Provide the [x, y] coordinate of the cell's center where the given text is located.  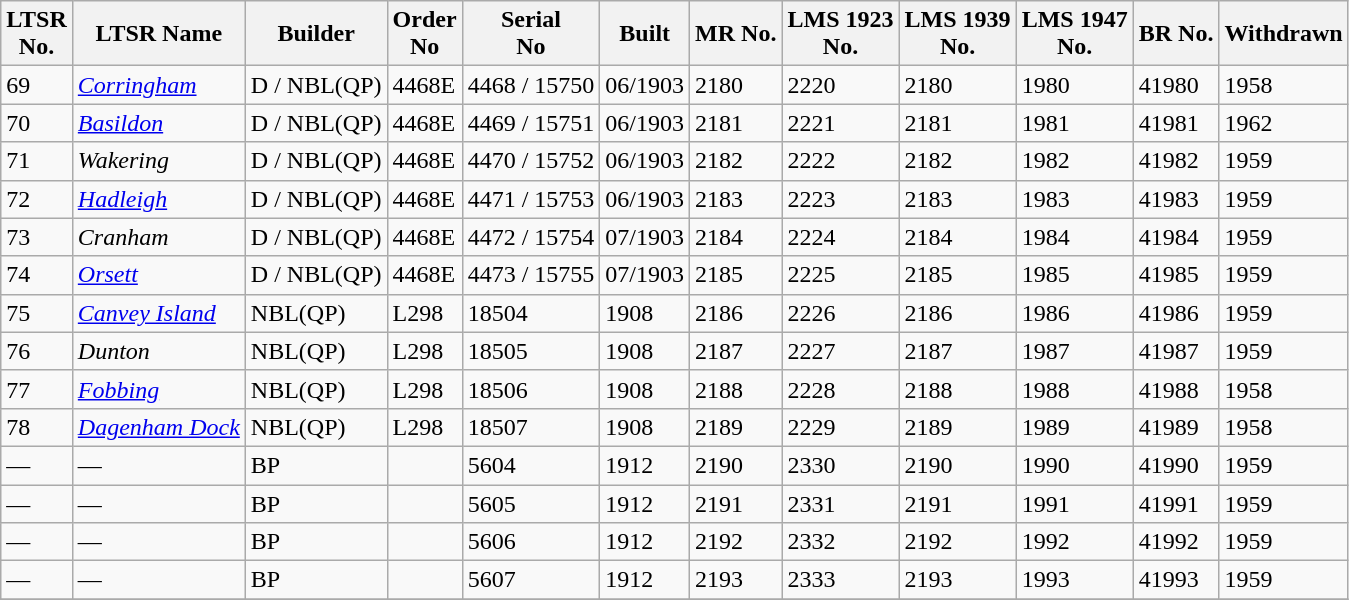
Wakering [158, 161]
2220 [840, 85]
75 [37, 313]
4472 / 15754 [531, 237]
41993 [1176, 580]
78 [37, 427]
72 [37, 199]
18504 [531, 313]
1982 [1074, 161]
76 [37, 351]
41980 [1176, 85]
Canvey Island [158, 313]
Dunton [158, 351]
LMS 1939No. [958, 34]
Builder [316, 34]
SerialNo [531, 34]
2330 [840, 465]
41988 [1176, 389]
2227 [840, 351]
18505 [531, 351]
2333 [840, 580]
Dagenham Dock [158, 427]
Corringham [158, 85]
41982 [1176, 161]
1983 [1074, 199]
5604 [531, 465]
1985 [1074, 275]
4469 / 15751 [531, 123]
41990 [1176, 465]
41985 [1176, 275]
71 [37, 161]
MR No. [736, 34]
LMS 1947No. [1074, 34]
Orsett [158, 275]
1981 [1074, 123]
LMS 1923No. [840, 34]
2225 [840, 275]
Cranham [158, 237]
2226 [840, 313]
2331 [840, 503]
2229 [840, 427]
4471 / 15753 [531, 199]
Basildon [158, 123]
4473 / 15755 [531, 275]
41989 [1176, 427]
41983 [1176, 199]
69 [37, 85]
1986 [1074, 313]
5606 [531, 542]
74 [37, 275]
4468 / 15750 [531, 85]
2332 [840, 542]
77 [37, 389]
5605 [531, 503]
Withdrawn [1284, 34]
Hadleigh [158, 199]
Fobbing [158, 389]
OrderNo [424, 34]
4470 / 15752 [531, 161]
1993 [1074, 580]
41991 [1176, 503]
18506 [531, 389]
41987 [1176, 351]
Built [645, 34]
41986 [1176, 313]
1989 [1074, 427]
LTSR Name [158, 34]
2224 [840, 237]
1980 [1074, 85]
1988 [1074, 389]
2221 [840, 123]
1984 [1074, 237]
2223 [840, 199]
1987 [1074, 351]
1962 [1284, 123]
5607 [531, 580]
41981 [1176, 123]
BR No. [1176, 34]
73 [37, 237]
2228 [840, 389]
LTSRNo. [37, 34]
1992 [1074, 542]
2222 [840, 161]
18507 [531, 427]
1990 [1074, 465]
1991 [1074, 503]
41984 [1176, 237]
41992 [1176, 542]
70 [37, 123]
